From the cell containing the given text, extract its center point as [X, Y] coordinate. 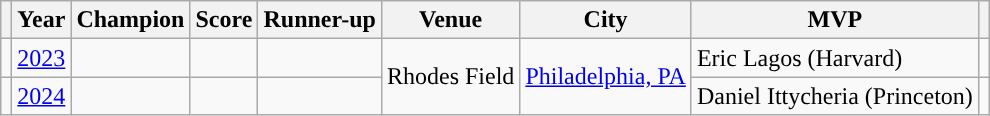
2023 [42, 58]
Venue [450, 20]
2024 [42, 96]
MVP [834, 20]
Score [224, 20]
Daniel Ittycheria (Princeton) [834, 96]
Champion [130, 20]
Rhodes Field [450, 77]
City [606, 20]
Year [42, 20]
Philadelphia, PA [606, 77]
Runner-up [320, 20]
Eric Lagos (Harvard) [834, 58]
